Output the (X, Y) coordinate of the center of the cell containing the given text.  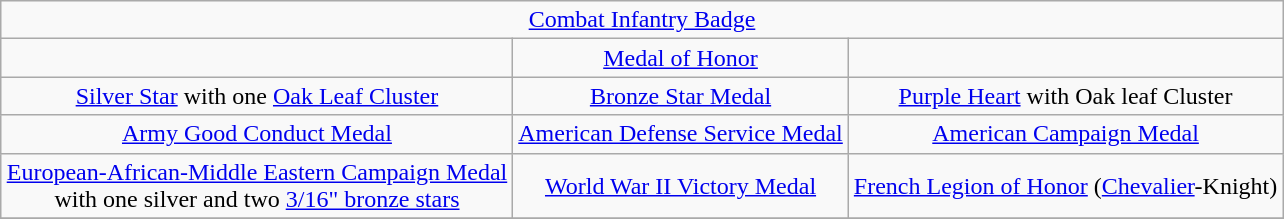
American Defense Service Medal (681, 134)
World War II Victory Medal (681, 186)
Combat Infantry Badge (642, 20)
Army Good Conduct Medal (257, 134)
Bronze Star Medal (681, 96)
American Campaign Medal (1065, 134)
European-African-Middle Eastern Campaign Medalwith one silver and two 3/16" bronze stars (257, 186)
Purple Heart with Oak leaf Cluster (1065, 96)
Silver Star with one Oak Leaf Cluster (257, 96)
Medal of Honor (681, 58)
French Legion of Honor (Chevalier-Knight) (1065, 186)
